Scan for the cell matching the given text and deliver its [X, Y] coordinate at center. 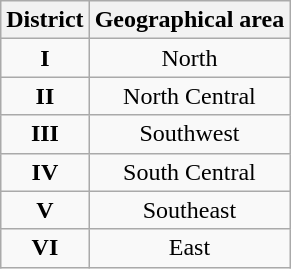
IV [45, 172]
North [190, 58]
East [190, 248]
V [45, 210]
District [45, 20]
Southwest [190, 134]
VI [45, 248]
I [45, 58]
III [45, 134]
Geographical area [190, 20]
North Central [190, 96]
II [45, 96]
Southeast [190, 210]
South Central [190, 172]
